Extract the (x, y) coordinate from the center of the cell holding the provided text.  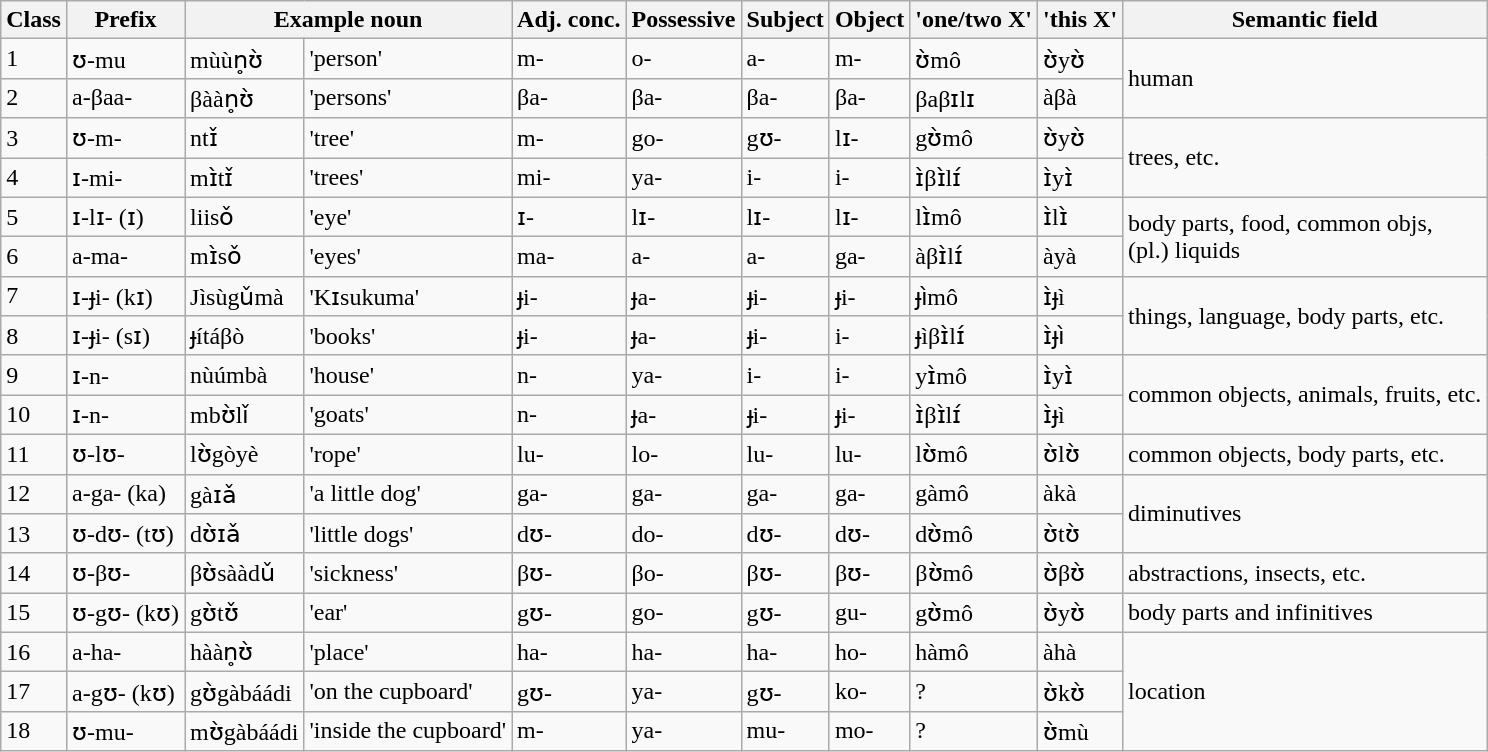
'this X' (1080, 20)
'place' (408, 652)
Adj. conc. (569, 20)
ko- (869, 692)
ɪ-lɪ- (ɪ) (125, 217)
a-ga- (ka) (125, 494)
ɪ- (569, 217)
17 (34, 692)
ɪ-ɟi- (sɪ) (125, 336)
Jìsùgǔmà (244, 296)
gàɪǎ (244, 494)
a-βaa- (125, 98)
àyà (1080, 257)
ʊ-m- (125, 138)
12 (34, 494)
common objects, body parts, etc. (1305, 454)
mùùn̥ʊ̀ (244, 59)
lʊ̀mô (974, 454)
βʊ̀sààdǔ (244, 573)
14 (34, 573)
ʊ̀mù (1080, 731)
9 (34, 375)
3 (34, 138)
location (1305, 692)
ɟítáβò (244, 336)
ʊ-dʊ- (tʊ) (125, 534)
Object (869, 20)
8 (34, 336)
'little dogs' (408, 534)
àβà (1080, 98)
1 (34, 59)
body parts and infinitives (1305, 613)
2 (34, 98)
'tree' (408, 138)
ɪ-ɟi- (kɪ) (125, 296)
lʊ̀gòyè (244, 454)
mo- (869, 731)
'inside the cupboard' (408, 731)
a-ma- (125, 257)
ʊ-mu- (125, 731)
ʊ-gʊ- (kʊ) (125, 613)
ʊ̀βʊ̀ (1080, 573)
ʊ-mu (125, 59)
ʊ̀mô (974, 59)
mɪ̀tɪ̌ (244, 178)
common objects, animals, fruits, etc. (1305, 394)
'a little dog' (408, 494)
ʊ-βʊ- (125, 573)
βaβɪlɪ (974, 98)
Class (34, 20)
Possessive (684, 20)
ʊ̀tʊ̀ (1080, 534)
a-ha- (125, 652)
4 (34, 178)
trees, etc. (1305, 158)
ɪ̀lɪ̀ (1080, 217)
things, language, body parts, etc. (1305, 316)
gʊ̀gàbáádi (244, 692)
mɪ̀sǒ (244, 257)
'rope' (408, 454)
mbʊ̀lǐ (244, 415)
àhà (1080, 652)
gu- (869, 613)
'one/two X' (974, 20)
hàmô (974, 652)
gʊ̀tʊ̌ (244, 613)
o- (684, 59)
lɪ̀mô (974, 217)
mʊ̀gàbáádi (244, 731)
human (1305, 78)
'persons' (408, 98)
ʊ̀lʊ̀ (1080, 454)
ho- (869, 652)
ʊ̀kʊ̀ (1080, 692)
Example noun (348, 20)
15 (34, 613)
ɟìβɪ̀lɪ́ (974, 336)
mu- (785, 731)
ntɪ̌ (244, 138)
nùúmbà (244, 375)
'eyes' (408, 257)
6 (34, 257)
hààn̥ʊ̀ (244, 652)
'sickness' (408, 573)
ma- (569, 257)
'books' (408, 336)
ɪ̀ɟı̀ (1080, 336)
a-gʊ- (kʊ) (125, 692)
'eye' (408, 217)
ʊ-lʊ- (125, 454)
lo- (684, 454)
ɪ-mi- (125, 178)
àkà (1080, 494)
βo- (684, 573)
10 (34, 415)
liisǒ (244, 217)
'on the cupboard' (408, 692)
11 (34, 454)
ɟı̀mô (974, 296)
body parts, food, common objs, (pl.) liquids (1305, 236)
mi- (569, 178)
dʊ̀ɪǎ (244, 534)
diminutives (1305, 514)
gàmô (974, 494)
7 (34, 296)
Prefix (125, 20)
βààn̥ʊ̀ (244, 98)
'trees' (408, 178)
yɪ̀mô (974, 375)
dʊ̀mô (974, 534)
àβɪ̀lɪ́ (974, 257)
'person' (408, 59)
5 (34, 217)
'Kɪsukuma' (408, 296)
Semantic field (1305, 20)
'goats' (408, 415)
'ear' (408, 613)
'house' (408, 375)
Subject (785, 20)
16 (34, 652)
13 (34, 534)
do- (684, 534)
βʊ̀mô (974, 573)
18 (34, 731)
abstractions, insects, etc. (1305, 573)
